Output the [x, y] coordinate of the center of the cell containing the given text.  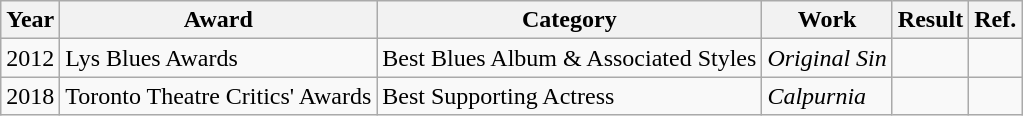
Ref. [996, 20]
Toronto Theatre Critics' Awards [218, 96]
2018 [30, 96]
Result [930, 20]
Work [827, 20]
Category [570, 20]
Best Blues Album & Associated Styles [570, 58]
Award [218, 20]
Lys Blues Awards [218, 58]
Best Supporting Actress [570, 96]
2012 [30, 58]
Calpurnia [827, 96]
Original Sin [827, 58]
Year [30, 20]
